Scan for the cell matching the given text and deliver its [X, Y] coordinate at center. 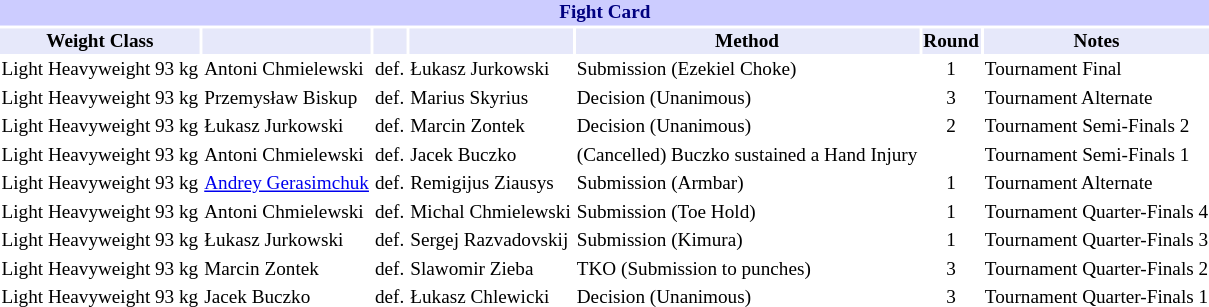
2 [951, 127]
Przemysław Biskup [287, 99]
Notes [1096, 41]
Submission (Armbar) [747, 184]
TKO (Submission to punches) [747, 269]
Slawomir Zieba [490, 269]
Tournament Semi-Finals 1 [1096, 155]
Tournament Quarter-Finals 4 [1096, 213]
Michal Chmielewski [490, 213]
Round [951, 41]
Submission (Ezekiel Choke) [747, 70]
Jacek Buczko [490, 155]
Andrey Gerasimchuk [287, 184]
Marius Skyrius [490, 99]
Method [747, 41]
(Cancelled) Buczko sustained a Hand Injury [747, 155]
Weight Class [100, 41]
Tournament Final [1096, 70]
Tournament Quarter-Finals 2 [1096, 269]
Submission (Toe Hold) [747, 213]
Sergej Razvadovskij [490, 241]
Tournament Semi-Finals 2 [1096, 127]
Tournament Quarter-Finals 3 [1096, 241]
Remigijus Ziausys [490, 184]
Submission (Kimura) [747, 241]
